From the cell containing the given text, extract its center point as (x, y) coordinate. 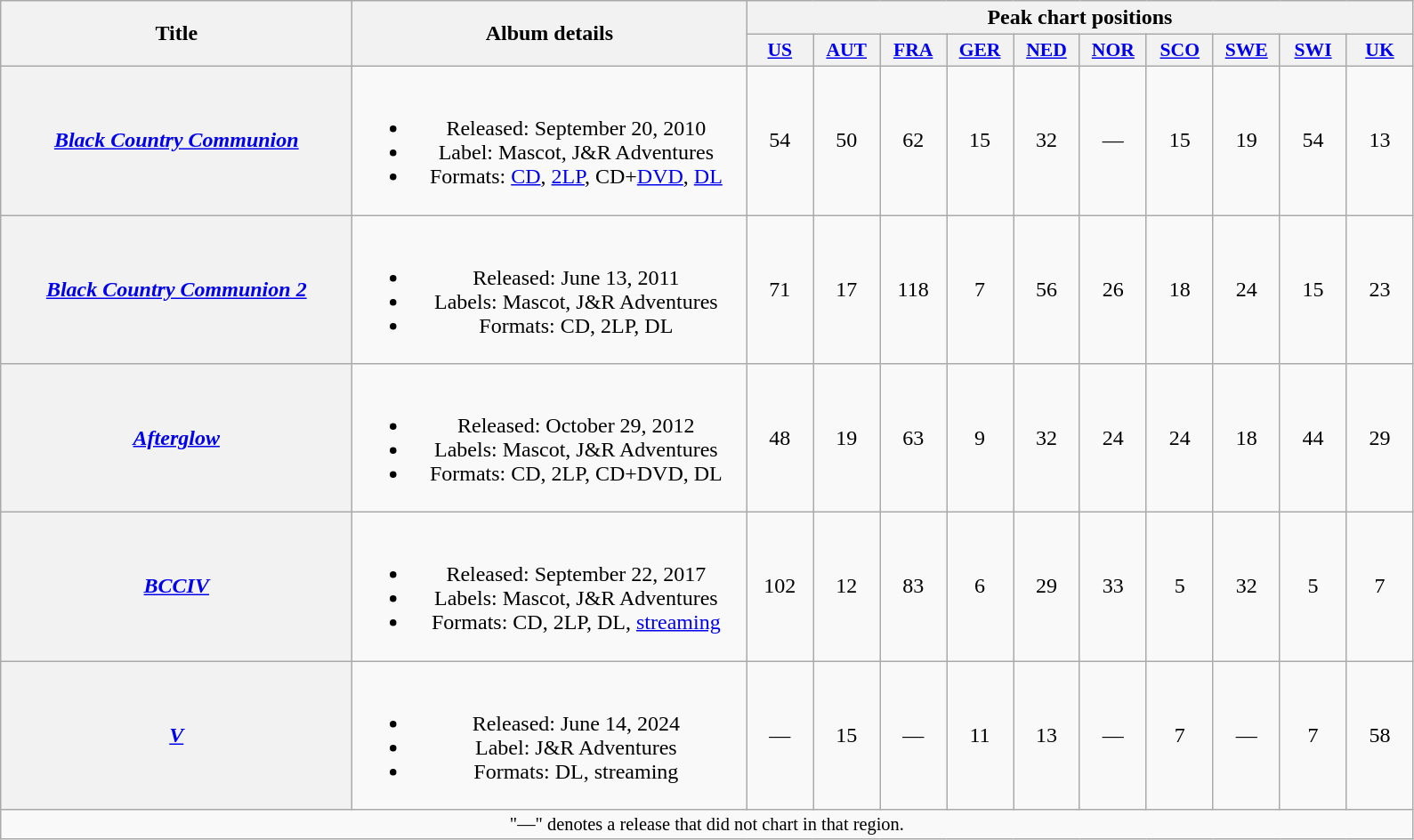
62 (913, 141)
AUT (847, 51)
"—" denotes a release that did not chart in that region. (707, 825)
23 (1379, 290)
Black Country Communion 2 (176, 290)
50 (847, 141)
Album details (550, 34)
63 (913, 438)
Released: September 22, 2017Labels: Mascot, J&R AdventuresFormats: CD, 2LP, DL, streaming (550, 587)
11 (981, 735)
Released: June 14, 2024Label: J&R AdventuresFormats: DL, streaming (550, 735)
BCCIV (176, 587)
9 (981, 438)
26 (1112, 290)
17 (847, 290)
Title (176, 34)
FRA (913, 51)
NOR (1112, 51)
12 (847, 587)
Released: June 13, 2011Labels: Mascot, J&R AdventuresFormats: CD, 2LP, DL (550, 290)
6 (981, 587)
UK (1379, 51)
Released: October 29, 2012Labels: Mascot, J&R AdventuresFormats: CD, 2LP, CD+DVD, DL (550, 438)
V (176, 735)
44 (1313, 438)
SCO (1180, 51)
118 (913, 290)
Black Country Communion (176, 141)
48 (780, 438)
SWI (1313, 51)
Released: September 20, 2010Label: Mascot, J&R AdventuresFormats: CD, 2LP, CD+DVD, DL (550, 141)
33 (1112, 587)
GER (981, 51)
Afterglow (176, 438)
83 (913, 587)
SWE (1246, 51)
102 (780, 587)
58 (1379, 735)
NED (1046, 51)
71 (780, 290)
56 (1046, 290)
US (780, 51)
Peak chart positions (1080, 18)
